Search for the cell housing the specified text and yield its (x, y) center coordinate. 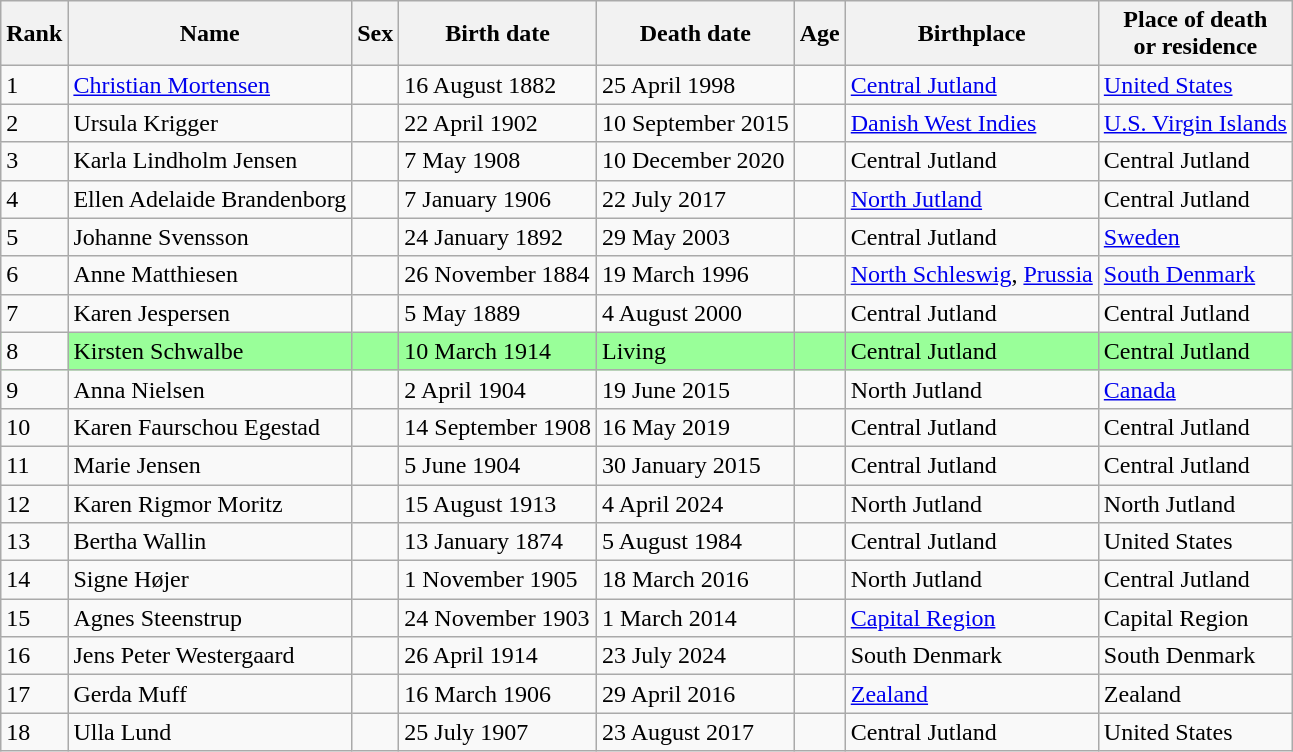
4 August 2000 (695, 313)
6 (34, 275)
15 August 1913 (498, 503)
Age (820, 34)
16 August 1882 (498, 85)
15 (34, 618)
11 (34, 465)
3 (34, 161)
Danish West Indies (972, 123)
17 (34, 694)
Name (210, 34)
13 January 1874 (498, 542)
29 May 2003 (695, 237)
Bertha Wallin (210, 542)
26 November 1884 (498, 275)
4 (34, 199)
Death date (695, 34)
9 (34, 389)
12 (34, 503)
10 March 1914 (498, 351)
30 January 2015 (695, 465)
16 May 2019 (695, 427)
Ellen Adelaide Brandenborg (210, 199)
Kirsten Schwalbe (210, 351)
Rank (34, 34)
14 September 1908 (498, 427)
Birth date (498, 34)
5 August 1984 (695, 542)
Place of death or residence (1195, 34)
2 April 1904 (498, 389)
Gerda Muff (210, 694)
13 (34, 542)
26 April 1914 (498, 656)
1 March 2014 (695, 618)
1 (34, 85)
Karen Rigmor Moritz (210, 503)
Signe Højer (210, 580)
Sweden (1195, 237)
18 March 2016 (695, 580)
Anne Matthiesen (210, 275)
10 September 2015 (695, 123)
24 November 1903 (498, 618)
Sex (376, 34)
4 April 2024 (695, 503)
2 (34, 123)
7 (34, 313)
29 April 2016 (695, 694)
25 July 1907 (498, 732)
23 July 2024 (695, 656)
Birthplace (972, 34)
Ursula Krigger (210, 123)
23 August 2017 (695, 732)
Christian Mortensen (210, 85)
5 May 1889 (498, 313)
25 April 1998 (695, 85)
16 (34, 656)
7 January 1906 (498, 199)
22 April 1902 (498, 123)
5 June 1904 (498, 465)
7 May 1908 (498, 161)
Agnes Steenstrup (210, 618)
Anna Nielsen (210, 389)
Karen Jespersen (210, 313)
Jens Peter Westergaard (210, 656)
Canada (1195, 389)
19 March 1996 (695, 275)
Marie Jensen (210, 465)
19 June 2015 (695, 389)
1 November 1905 (498, 580)
24 January 1892 (498, 237)
Ulla Lund (210, 732)
Johanne Svensson (210, 237)
14 (34, 580)
Karla Lindholm Jensen (210, 161)
8 (34, 351)
10 (34, 427)
U.S. Virgin Islands (1195, 123)
18 (34, 732)
Karen Faurschou Egestad (210, 427)
Living (695, 351)
North Schleswig, Prussia (972, 275)
10 December 2020 (695, 161)
16 March 1906 (498, 694)
22 July 2017 (695, 199)
5 (34, 237)
